Output the (X, Y) coordinate of the center of the cell containing the given text.  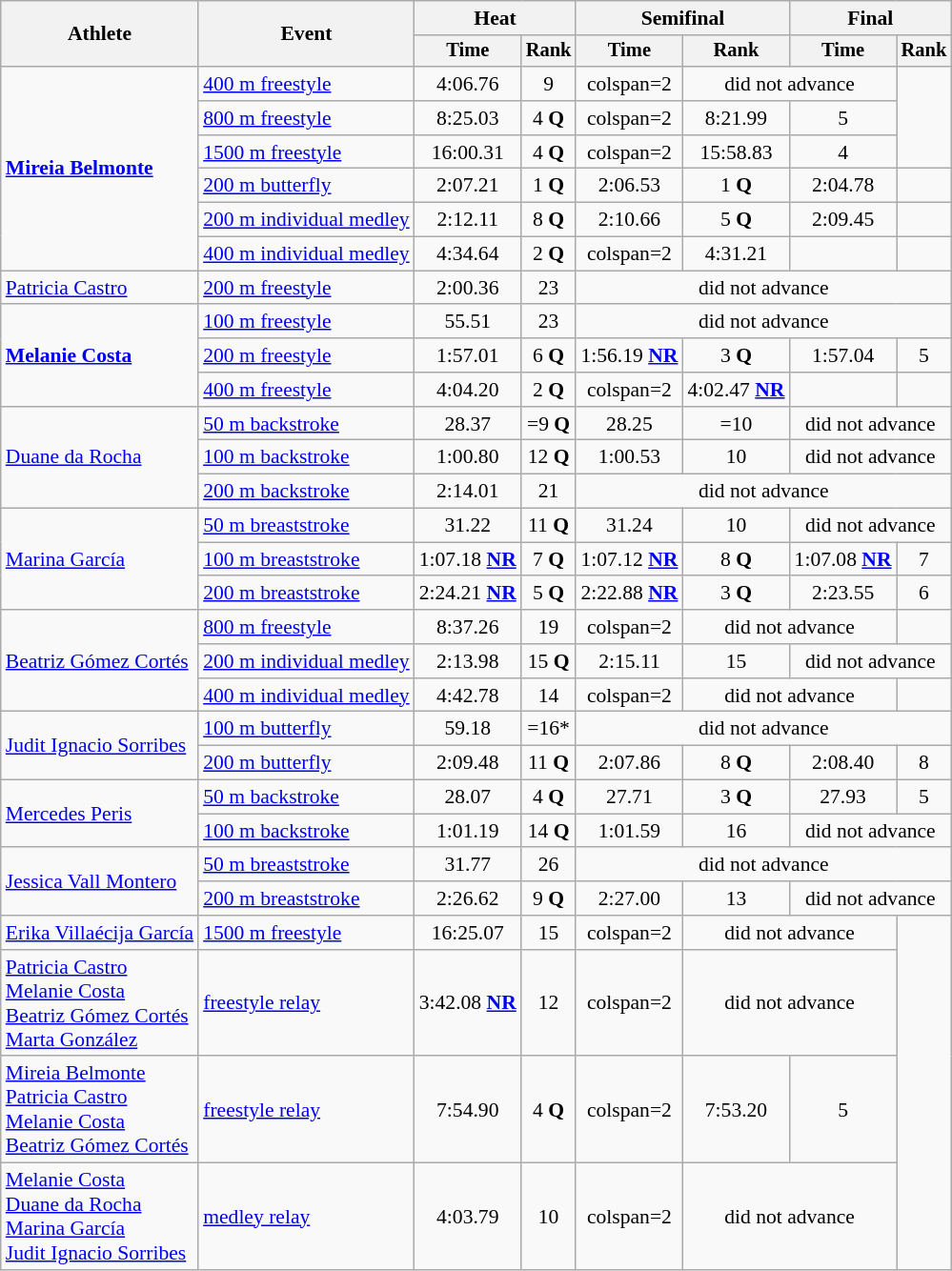
12 (549, 1003)
Melanie CostaDuane da RochaMarina GarcíaJudit Ignacio Sorribes (99, 1217)
Semifinal (682, 18)
Mercedes Peris (99, 814)
Athlete (99, 34)
16:25.07 (468, 933)
4:02.47 NR (736, 390)
Melanie Costa (99, 356)
4:42.78 (468, 696)
2:09.48 (468, 763)
2:27.00 (629, 898)
Beatriz Gómez Cortés (99, 661)
=16* (549, 729)
2:26.62 (468, 898)
28.25 (629, 424)
200 m backstroke (307, 492)
16:00.31 (468, 152)
28.07 (468, 797)
Judit Ignacio Sorribes (99, 745)
2:14.01 (468, 492)
1:57.04 (843, 355)
Heat (496, 18)
medley relay (307, 1217)
2:08.40 (843, 763)
Duane da Rocha (99, 457)
14 Q (549, 831)
2:22.88 NR (629, 594)
26 (549, 865)
7:54.90 (468, 1110)
7 Q (549, 559)
Mireia BelmontePatricia CastroMelanie CostaBeatriz Gómez Cortés (99, 1110)
4:04.20 (468, 390)
21 (549, 492)
1:07.12 NR (629, 559)
Final (871, 18)
=10 (736, 424)
100 m freestyle (307, 322)
4 (843, 152)
6 Q (549, 355)
=9 Q (549, 424)
7 (924, 559)
7:53.20 (736, 1110)
1:00.80 (468, 457)
8 (924, 763)
6 (924, 594)
28.37 (468, 424)
Marina García (99, 560)
2:13.98 (468, 661)
31.77 (468, 865)
Patricia Castro (99, 288)
9 (549, 84)
1:01.59 (629, 831)
2:00.36 (468, 288)
2:04.78 (843, 186)
100 m breaststroke (307, 559)
3:42.08 NR (468, 1003)
12 Q (549, 457)
1:07.18 NR (468, 559)
1:00.53 (629, 457)
Mireia Belmonte (99, 169)
27.71 (629, 797)
13 (736, 898)
9 Q (549, 898)
2:23.55 (843, 594)
2:09.45 (843, 220)
15 Q (549, 661)
2:07.21 (468, 186)
1:56.19 NR (629, 355)
4:31.21 (736, 254)
4:34.64 (468, 254)
31.24 (629, 526)
2:10.66 (629, 220)
2:24.21 NR (468, 594)
2:15.11 (629, 661)
31.22 (468, 526)
Patricia CastroMelanie CostaBeatriz Gómez CortésMarta González (99, 1003)
4:03.79 (468, 1217)
14 (549, 696)
16 (736, 831)
27.93 (843, 797)
100 m butterfly (307, 729)
55.51 (468, 322)
8:25.03 (468, 118)
2:06.53 (629, 186)
Event (307, 34)
Jessica Vall Montero (99, 882)
2:12.11 (468, 220)
19 (549, 627)
8:37.26 (468, 627)
2:07.86 (629, 763)
15:58.83 (736, 152)
1:57.01 (468, 355)
Erika Villaécija García (99, 933)
59.18 (468, 729)
1:07.08 NR (843, 559)
1:01.19 (468, 831)
8:21.99 (736, 118)
4:06.76 (468, 84)
